Search for the cell housing the specified text and yield its (x, y) center coordinate. 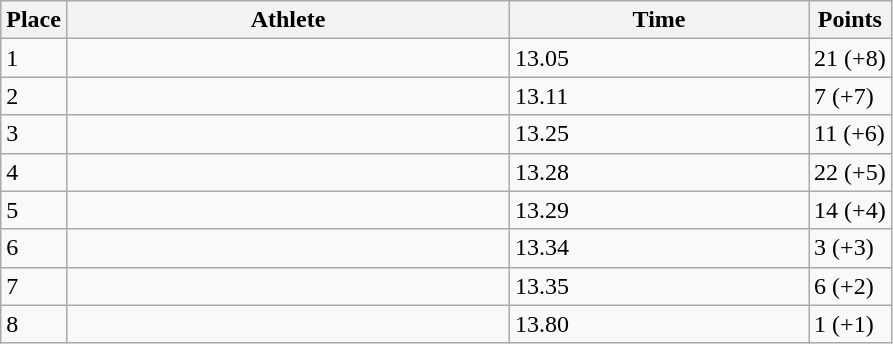
22 (+5) (850, 172)
1 (34, 58)
1 (+1) (850, 324)
3 (+3) (850, 248)
21 (+8) (850, 58)
11 (+6) (850, 134)
5 (34, 210)
7 (+7) (850, 96)
13.29 (660, 210)
Place (34, 20)
6 (34, 248)
13.11 (660, 96)
Athlete (288, 20)
13.35 (660, 286)
4 (34, 172)
Points (850, 20)
8 (34, 324)
13.25 (660, 134)
6 (+2) (850, 286)
13.80 (660, 324)
13.05 (660, 58)
3 (34, 134)
7 (34, 286)
Time (660, 20)
13.28 (660, 172)
14 (+4) (850, 210)
2 (34, 96)
13.34 (660, 248)
